Find where the given text appears and provide that cell's center as (X, Y) coordinate. 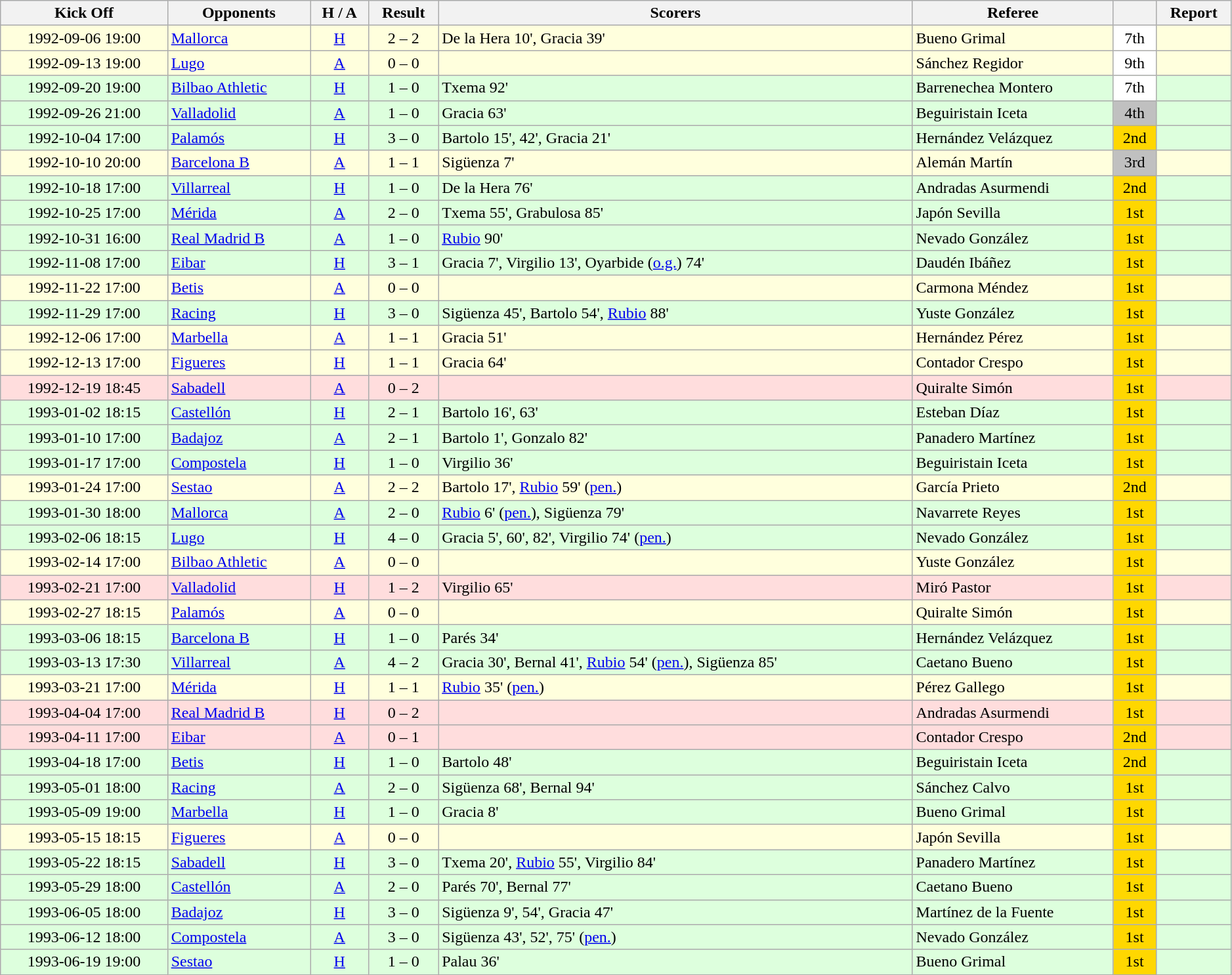
Referee (1013, 13)
1993-05-15 18:15 (84, 837)
Sigüenza 7' (675, 163)
Txema 92' (675, 88)
Kick Off (84, 13)
1993-01-02 18:15 (84, 413)
Martínez de la Fuente (1013, 912)
1993-06-12 18:00 (84, 937)
Alemán Martín (1013, 163)
1992-09-13 19:00 (84, 63)
De la Hera 76' (675, 188)
1993-02-14 17:00 (84, 562)
1992-10-31 16:00 (84, 238)
Sigüenza 9', 54', Gracia 47' (675, 912)
Txema 55', Grabulosa 85' (675, 213)
Sigüenza 68', Bernal 94' (675, 787)
Carmona Méndez (1013, 287)
1993-03-21 17:00 (84, 687)
Sánchez Calvo (1013, 787)
1993-03-06 18:15 (84, 637)
1993-01-30 18:00 (84, 512)
1993-06-05 18:00 (84, 912)
1992-12-06 17:00 (84, 338)
1992-10-18 17:00 (84, 188)
Bartolo 16', 63' (675, 413)
Bartolo 15', 42', Gracia 21' (675, 138)
1993-02-27 18:15 (84, 612)
H / A (340, 13)
1992-12-13 17:00 (84, 363)
Miró Pastor (1013, 587)
Opponents (239, 13)
Palau 36' (675, 962)
1993-05-29 18:00 (84, 887)
Gracia 64' (675, 363)
1993-04-11 17:00 (84, 737)
1992-09-26 21:00 (84, 113)
García Prieto (1013, 487)
Parés 34' (675, 637)
1992-12-19 18:45 (84, 388)
Rubio 90' (675, 238)
1992-11-22 17:00 (84, 287)
Txema 20', Rubio 55', Virgilio 84' (675, 862)
Virgilio 36' (675, 463)
Bartolo 17', Rubio 59' (pen.) (675, 487)
1992-10-04 17:00 (84, 138)
1993-05-01 18:00 (84, 787)
1993-05-22 18:15 (84, 862)
Pérez Gallego (1013, 687)
Daudén Ibáñez (1013, 262)
Bartolo 48' (675, 762)
1992-10-10 20:00 (84, 163)
Gracia 30', Bernal 41', Rubio 54' (pen.), Sigüenza 85' (675, 662)
1992-09-06 19:00 (84, 38)
1992-11-08 17:00 (84, 262)
1993-02-21 17:00 (84, 587)
Gracia 5', 60', 82', Virgilio 74' (pen.) (675, 537)
Parés 70', Bernal 77' (675, 887)
4 – 0 (404, 537)
Rubio 35' (pen.) (675, 687)
4 – 2 (404, 662)
1 – 2 (404, 587)
Virgilio 65' (675, 587)
Bartolo 1', Gonzalo 82' (675, 438)
Result (404, 13)
Sánchez Regidor (1013, 63)
1993-04-18 17:00 (84, 762)
Barrenechea Montero (1013, 88)
Esteban Díaz (1013, 413)
1993-01-17 17:00 (84, 463)
1993-06-19 19:00 (84, 962)
1993-01-24 17:00 (84, 487)
Gracia 63' (675, 113)
Navarrete Reyes (1013, 512)
3 – 1 (404, 262)
Scorers (675, 13)
1993-02-06 18:15 (84, 537)
3rd (1134, 163)
0 – 1 (404, 737)
Gracia 51' (675, 338)
Gracia 8' (675, 812)
Rubio 6' (pen.), Sigüenza 79' (675, 512)
1993-01-10 17:00 (84, 438)
Report (1193, 13)
Hernández Pérez (1013, 338)
1992-11-29 17:00 (84, 313)
De la Hera 10', Gracia 39' (675, 38)
9th (1134, 63)
1992-09-20 19:00 (84, 88)
1992-10-25 17:00 (84, 213)
Sigüenza 43', 52', 75' (pen.) (675, 937)
1993-03-13 17:30 (84, 662)
Sigüenza 45', Bartolo 54', Rubio 88' (675, 313)
4th (1134, 113)
1993-04-04 17:00 (84, 712)
Gracia 7', Virgilio 13', Oyarbide (o.g.) 74' (675, 262)
1993-05-09 19:00 (84, 812)
